Extract the (X, Y) coordinate from the center of the cell holding the provided text.  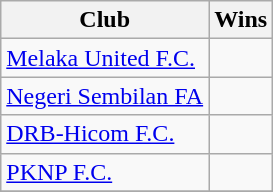
Negeri Sembilan FA (105, 96)
PKNP F.C. (105, 172)
Melaka United F.C. (105, 58)
Wins (241, 20)
Club (105, 20)
DRB-Hicom F.C. (105, 134)
